Detect which cell encompasses the target text, then output its (x, y) center coordinate. 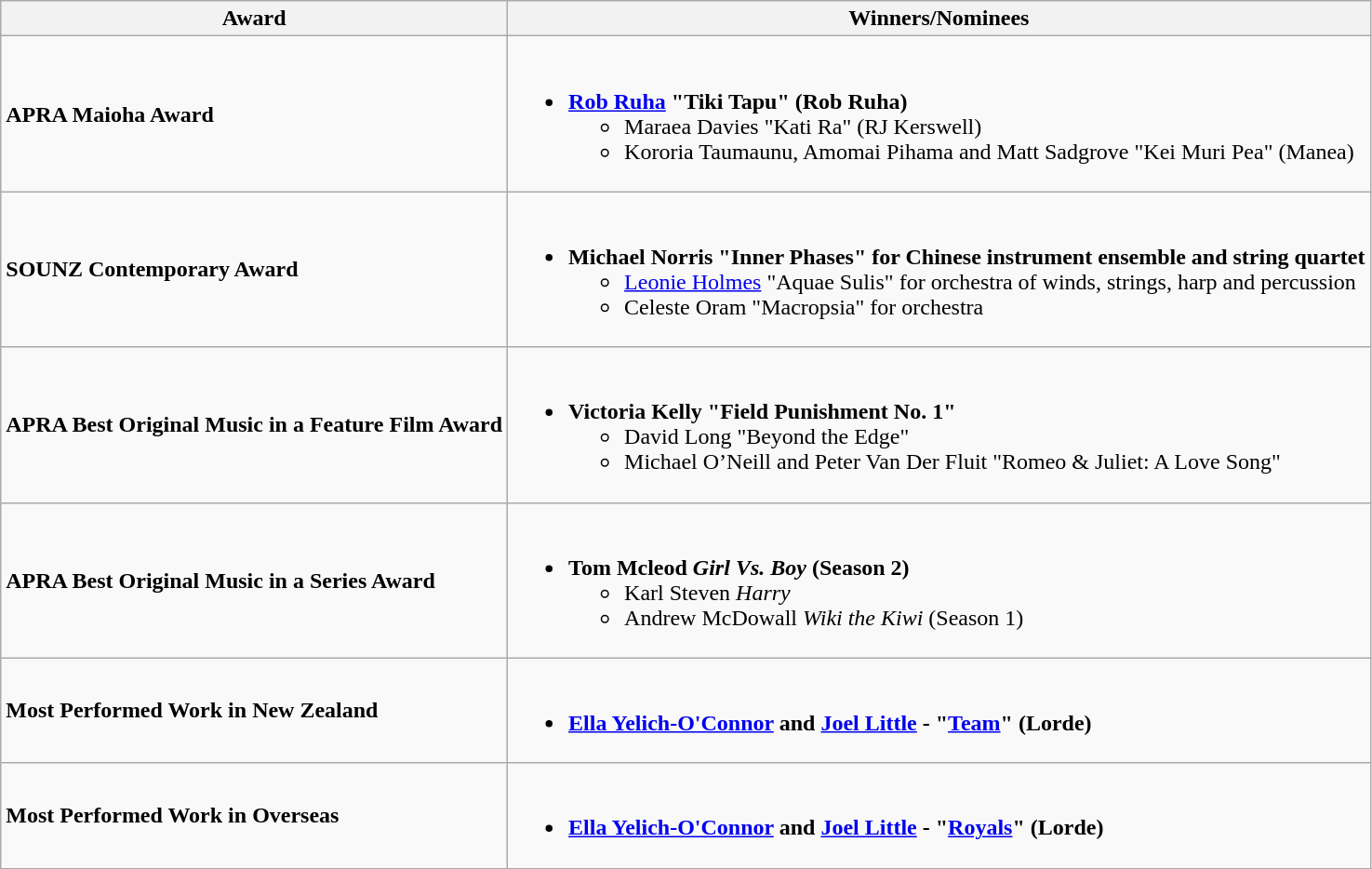
Victoria Kelly "Field Punishment No. 1"David Long "Beyond the Edge"Michael O’Neill and Peter Van Der Fluit "Romeo & Juliet: A Love Song" (939, 424)
APRA Maioha Award (255, 114)
Most Performed Work in Overseas (255, 815)
Most Performed Work in New Zealand (255, 711)
Award (255, 19)
Tom Mcleod Girl Vs. Boy (Season 2)Karl Steven HarryAndrew McDowall Wiki the Kiwi (Season 1) (939, 581)
Ella Yelich-O'Connor and Joel Little - "Royals" (Lorde) (939, 815)
Winners/Nominees (939, 19)
Ella Yelich-O'Connor and Joel Little - "Team" (Lorde) (939, 711)
SOUNZ Contemporary Award (255, 270)
APRA Best Original Music in a Feature Film Award (255, 424)
APRA Best Original Music in a Series Award (255, 581)
Rob Ruha "Tiki Tapu" (Rob Ruha)Maraea Davies "Kati Ra" (RJ Kerswell)Kororia Taumaunu, Amomai Pihama and Matt Sadgrove "Kei Muri Pea" (Manea) (939, 114)
